Detect which cell encompasses the target text, then output its [x, y] center coordinate. 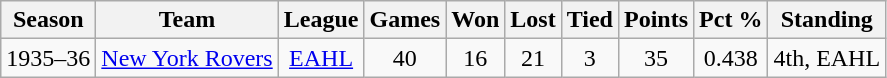
16 [476, 58]
Points [656, 20]
Tied [590, 20]
Won [476, 20]
0.438 [731, 58]
Lost [533, 20]
Games [405, 20]
Pct % [731, 20]
Season [48, 20]
40 [405, 58]
3 [590, 58]
21 [533, 58]
35 [656, 58]
EAHL [321, 58]
Standing [827, 20]
New York Rovers [187, 58]
1935–36 [48, 58]
Team [187, 20]
4th, EAHL [827, 58]
League [321, 20]
